Detect which cell encompasses the target text, then output its [x, y] center coordinate. 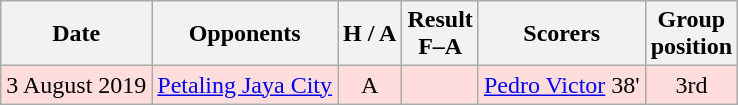
3 August 2019 [76, 85]
Opponents [245, 34]
Pedro Victor 38' [562, 85]
H / A [370, 34]
3rd [691, 85]
Groupposition [691, 34]
Petaling Jaya City [245, 85]
Date [76, 34]
ResultF–A [440, 34]
Scorers [562, 34]
A [370, 85]
